Capture the cell that displays the provided text and extract its [x, y] central coordinate. 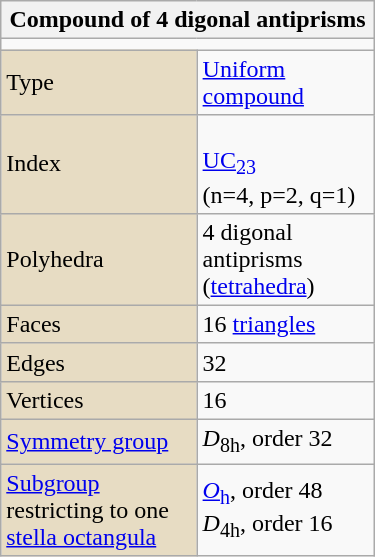
Symmetry group [99, 442]
Subgroup restricting to one stella octangula [99, 510]
32 [286, 362]
Oh, order 48D4h, order 16 [286, 510]
Index [99, 164]
Faces [99, 324]
D8h, order 32 [286, 442]
Compound of 4 digonal antiprisms [188, 20]
4 digonal antiprisms (tetrahedra) [286, 259]
Uniform compound [286, 82]
16 [286, 400]
UC23(n=4, p=2, q=1) [286, 164]
Polyhedra [99, 259]
Vertices [99, 400]
16 triangles [286, 324]
Type [99, 82]
Edges [99, 362]
